Provide the [x, y] coordinate of the cell's center where the given text is located.  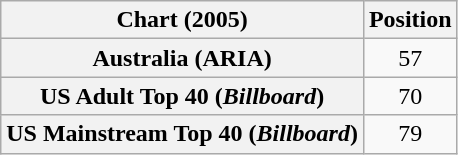
57 [410, 58]
US Mainstream Top 40 (Billboard) [182, 134]
79 [410, 134]
Australia (ARIA) [182, 58]
Position [410, 20]
70 [410, 96]
US Adult Top 40 (Billboard) [182, 96]
Chart (2005) [182, 20]
